Capture the cell that displays the provided text and extract its [x, y] central coordinate. 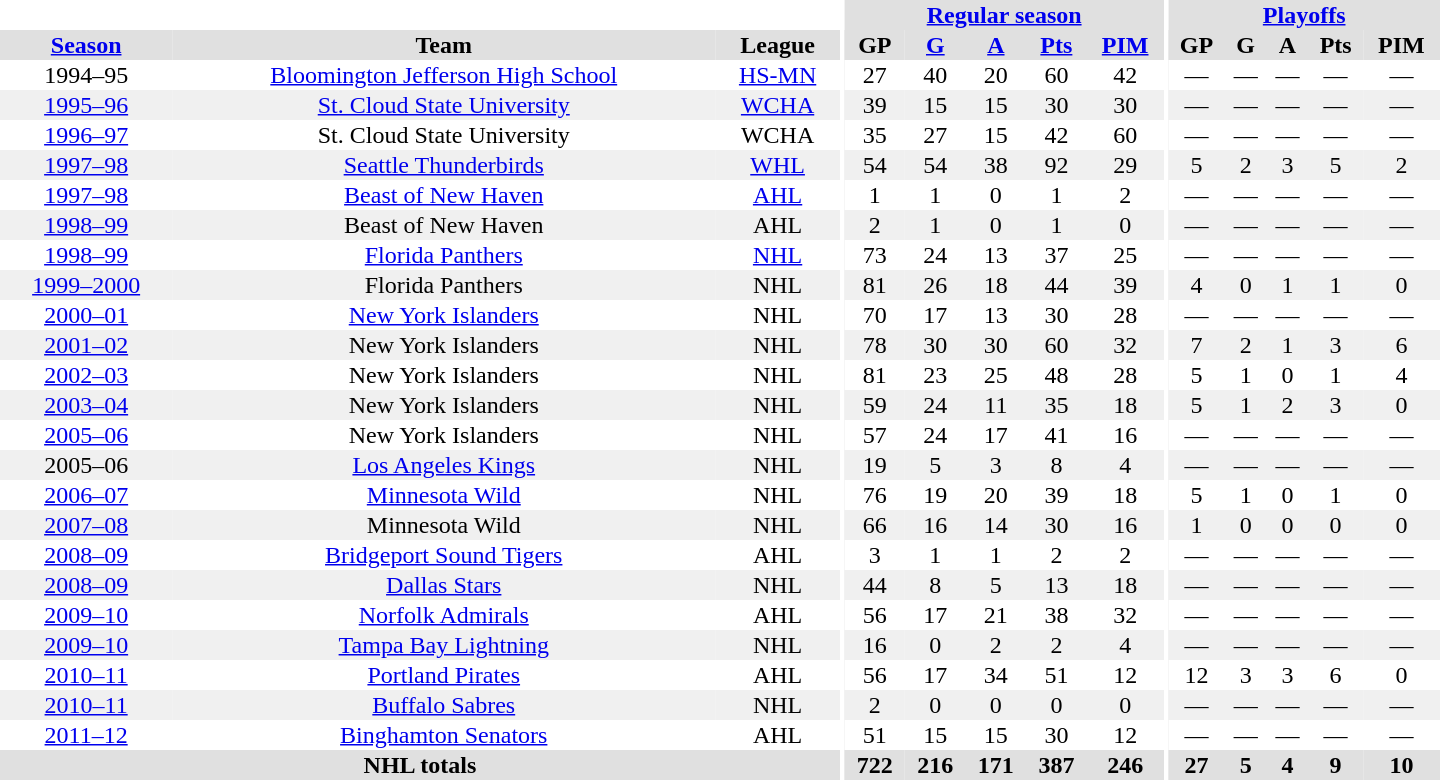
216 [936, 765]
Dallas Stars [444, 585]
171 [996, 765]
66 [876, 525]
1996–97 [86, 135]
Regular season [1004, 15]
Portland Pirates [444, 675]
57 [876, 435]
9 [1335, 765]
59 [876, 405]
70 [876, 315]
2007–08 [86, 525]
WHL [778, 165]
37 [1056, 255]
2001–02 [86, 345]
40 [936, 75]
NHL totals [420, 765]
Buffalo Sabres [444, 705]
246 [1126, 765]
2003–04 [86, 405]
78 [876, 345]
41 [1056, 435]
Tampa Bay Lightning [444, 645]
10 [1402, 765]
HS-MN [778, 75]
2002–03 [86, 375]
Season [86, 45]
1999–2000 [86, 285]
73 [876, 255]
2011–12 [86, 735]
29 [1126, 165]
Team [444, 45]
Seattle Thunderbirds [444, 165]
14 [996, 525]
Los Angeles Kings [444, 465]
2000–01 [86, 315]
Bloomington Jefferson High School [444, 75]
1994–95 [86, 75]
2006–07 [86, 495]
722 [876, 765]
387 [1056, 765]
Bridgeport Sound Tigers [444, 555]
Norfolk Admirals [444, 615]
92 [1056, 165]
48 [1056, 375]
League [778, 45]
23 [936, 375]
Playoffs [1304, 15]
34 [996, 675]
26 [936, 285]
1995–96 [86, 105]
7 [1196, 345]
11 [996, 405]
76 [876, 495]
21 [996, 615]
Binghamton Senators [444, 735]
